Determine the (X, Y) coordinate at the center of the cell enclosing the given text.  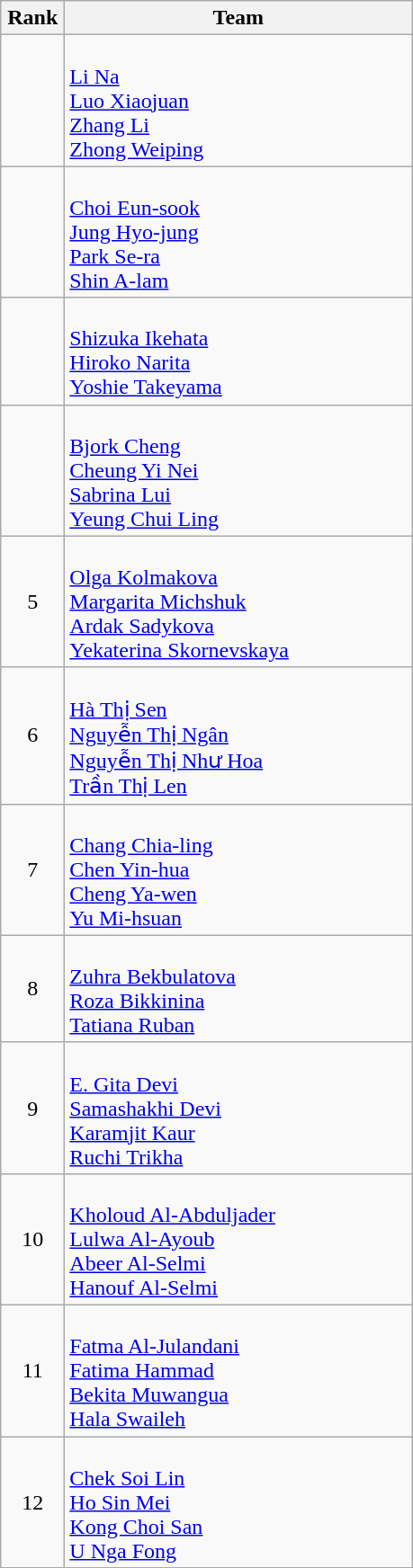
Shizuka IkehataHiroko NaritaYoshie Takeyama (238, 351)
Zuhra BekbulatovaRoza BikkininaTatiana Ruban (238, 989)
Chang Chia-lingChen Yin-huaCheng Ya-wenYu Mi-hsuan (238, 869)
9 (32, 1108)
8 (32, 989)
5 (32, 601)
Choi Eun-sookJung Hyo-jungPark Se-raShin A-lam (238, 232)
Bjork ChengCheung Yi NeiSabrina LuiYeung Chui Ling (238, 470)
Team (238, 18)
E. Gita DeviSamashakhi DeviKaramjit KaurRuchi Trikha (238, 1108)
Chek Soi LinHo Sin MeiKong Choi SanU Nga Fong (238, 1502)
Rank (32, 18)
7 (32, 869)
Fatma Al-JulandaniFatima HammadBekita MuwanguaHala Swaileh (238, 1370)
Kholoud Al-AbduljaderLulwa Al-AyoubAbeer Al-SelmiHanouf Al-Selmi (238, 1239)
Hà Thị SenNguyễn Thị NgânNguyễn Thị Như HoaTrần Thị Len (238, 735)
6 (32, 735)
12 (32, 1502)
10 (32, 1239)
11 (32, 1370)
Li NaLuo XiaojuanZhang LiZhong Weiping (238, 101)
Olga KolmakovaMargarita MichshukArdak SadykovaYekaterina Skornevskaya (238, 601)
